Find where the given text appears and provide that cell's center as (x, y) coordinate. 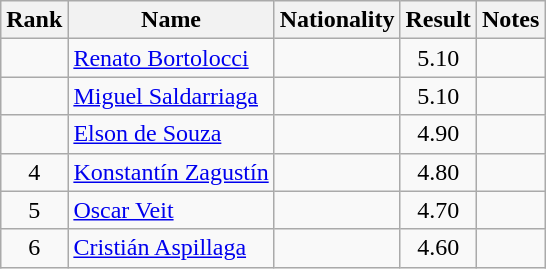
5 (34, 210)
Oscar Veit (171, 210)
4.60 (438, 248)
4.70 (438, 210)
Result (438, 20)
Rank (34, 20)
Nationality (337, 20)
Konstantín Zagustín (171, 172)
Renato Bortolocci (171, 58)
6 (34, 248)
4.80 (438, 172)
Notes (510, 20)
Miguel Saldarriaga (171, 96)
4.90 (438, 134)
Cristián Aspillaga (171, 248)
Elson de Souza (171, 134)
Name (171, 20)
4 (34, 172)
